Extract the (x, y) coordinate from the center of the cell holding the provided text.  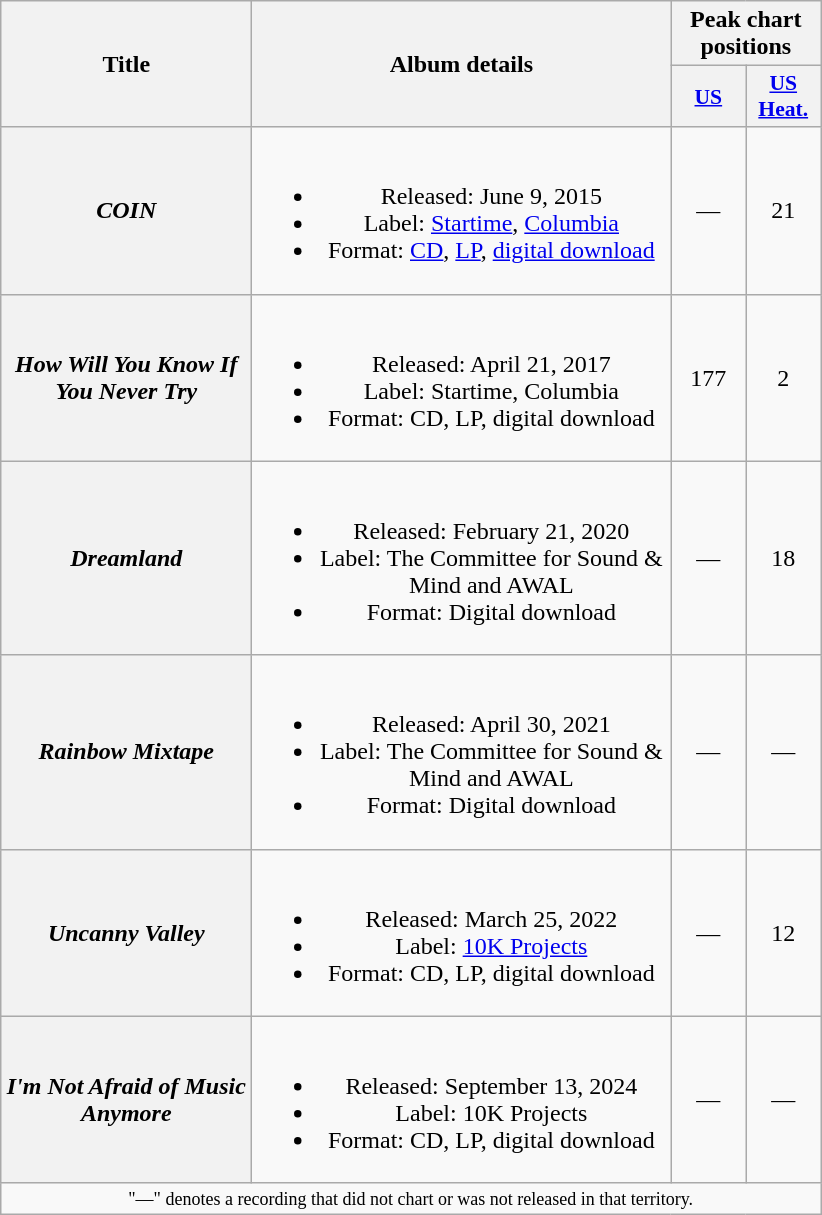
US (708, 96)
Uncanny Valley (126, 932)
USHeat. (784, 96)
12 (784, 932)
Released: April 21, 2017Label: Startime, ColumbiaFormat: CD, LP, digital download (462, 378)
Dreamland (126, 558)
Released: June 9, 2015Label: Startime, ColumbiaFormat: CD, LP, digital download (462, 210)
Released: September 13, 2024Label: 10K ProjectsFormat: CD, LP, digital download (462, 1100)
21 (784, 210)
Released: February 21, 2020Label: The Committee for Sound & Mind and AWALFormat: Digital download (462, 558)
Album details (462, 64)
"—" denotes a recording that did not chart or was not released in that territory. (411, 1198)
Rainbow Mixtape (126, 752)
How Will You Know If You Never Try (126, 378)
Released: April 30, 2021Label: The Committee for Sound & Mind and AWALFormat: Digital download (462, 752)
2 (784, 378)
Peak chart positions (746, 34)
I'm Not Afraid of Music Anymore (126, 1100)
Released: March 25, 2022Label: 10K ProjectsFormat: CD, LP, digital download (462, 932)
Title (126, 64)
COIN (126, 210)
177 (708, 378)
18 (784, 558)
